Identify which cell holds the provided text, then report its [x, y] central coordinate. 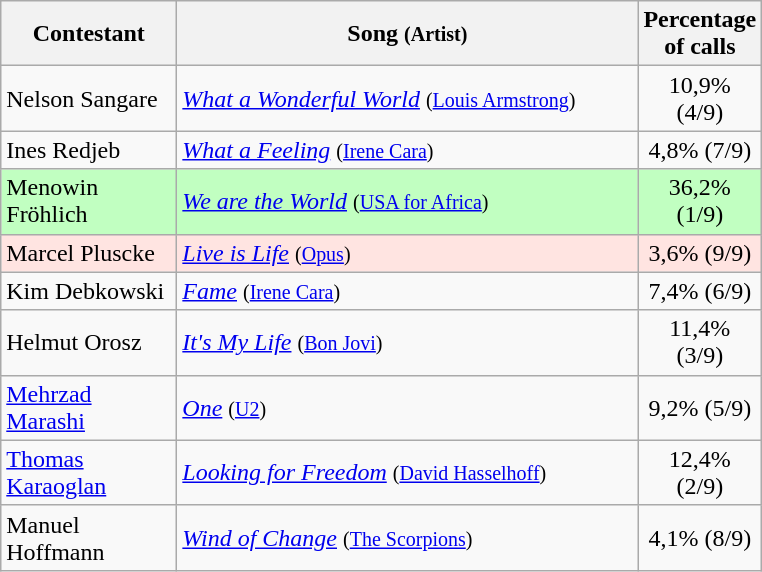
9,2% (5/9) [700, 408]
Wind of Change (The Scorpions) [408, 538]
Marcel Pluscke [89, 253]
Helmut Orosz [89, 342]
What a Feeling (Irene Cara) [408, 150]
4,8% (7/9) [700, 150]
We are the World (USA for Africa) [408, 202]
Nelson Sangare [89, 98]
7,4% (6/9) [700, 291]
Fame (Irene Cara) [408, 291]
36,2% (1/9) [700, 202]
Thomas Karaoglan [89, 472]
Looking for Freedom (David Hasselhoff) [408, 472]
One (U2) [408, 408]
Menowin Fröhlich [89, 202]
What a Wonderful World (Louis Armstrong) [408, 98]
10,9% (4/9) [700, 98]
Live is Life (Opus) [408, 253]
3,6% (9/9) [700, 253]
Song (Artist) [408, 34]
4,1% (8/9) [700, 538]
Manuel Hoffmann [89, 538]
It's My Life (Bon Jovi) [408, 342]
Percentage of calls [700, 34]
Ines Redjeb [89, 150]
Kim Debkowski [89, 291]
Contestant [89, 34]
12,4% (2/9) [700, 472]
11,4% (3/9) [700, 342]
Mehrzad Marashi [89, 408]
